Find where the given text appears and provide that cell's center as (x, y) coordinate. 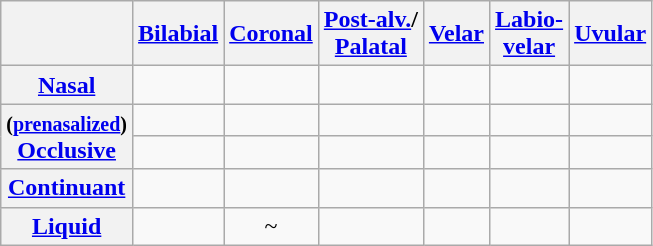
Uvular (610, 34)
~ (272, 226)
Bilabial (178, 34)
Nasal (67, 85)
Continuant (67, 188)
Post-alv./Palatal (370, 34)
Velar (456, 34)
Coronal (272, 34)
Labio-velar (530, 34)
(prenasalized)Occlusive (67, 136)
Liquid (67, 226)
